Output the (X, Y) coordinate of the center of the cell containing the given text.  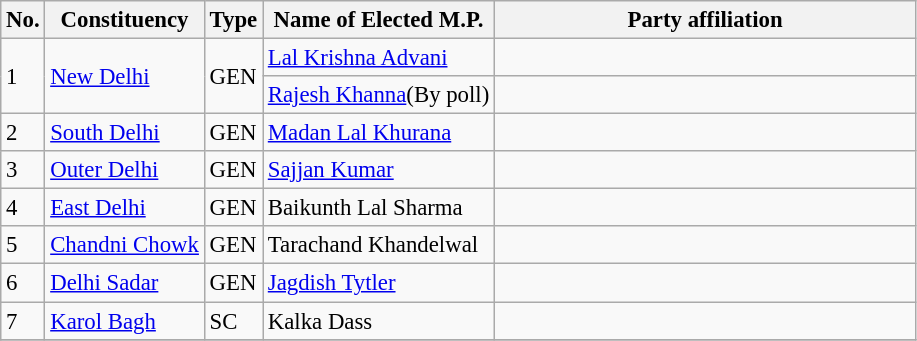
Type (233, 20)
Party affiliation (706, 20)
Constituency (124, 20)
4 (23, 208)
6 (23, 283)
Outer Delhi (124, 170)
SC (233, 321)
No. (23, 20)
7 (23, 321)
Rajesh Khanna(By poll) (378, 95)
Kalka Dass (378, 321)
Lal Krishna Advani (378, 58)
East Delhi (124, 208)
South Delhi (124, 133)
Name of Elected M.P. (378, 20)
Karol Bagh (124, 321)
Sajjan Kumar (378, 170)
Baikunth Lal Sharma (378, 208)
1 (23, 76)
5 (23, 245)
2 (23, 133)
Madan Lal Khurana (378, 133)
3 (23, 170)
Chandni Chowk (124, 245)
Tarachand Khandelwal (378, 245)
Delhi Sadar (124, 283)
Jagdish Tytler (378, 283)
New Delhi (124, 76)
